Determine the (x, y) coordinate at the center of the cell enclosing the given text.  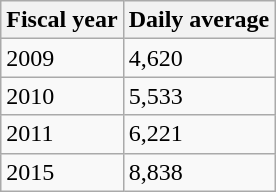
2011 (62, 134)
5,533 (199, 96)
2015 (62, 172)
2009 (62, 58)
2010 (62, 96)
8,838 (199, 172)
Fiscal year (62, 20)
4,620 (199, 58)
6,221 (199, 134)
Daily average (199, 20)
